Provide the [x, y] coordinate of the cell's center where the given text is located.  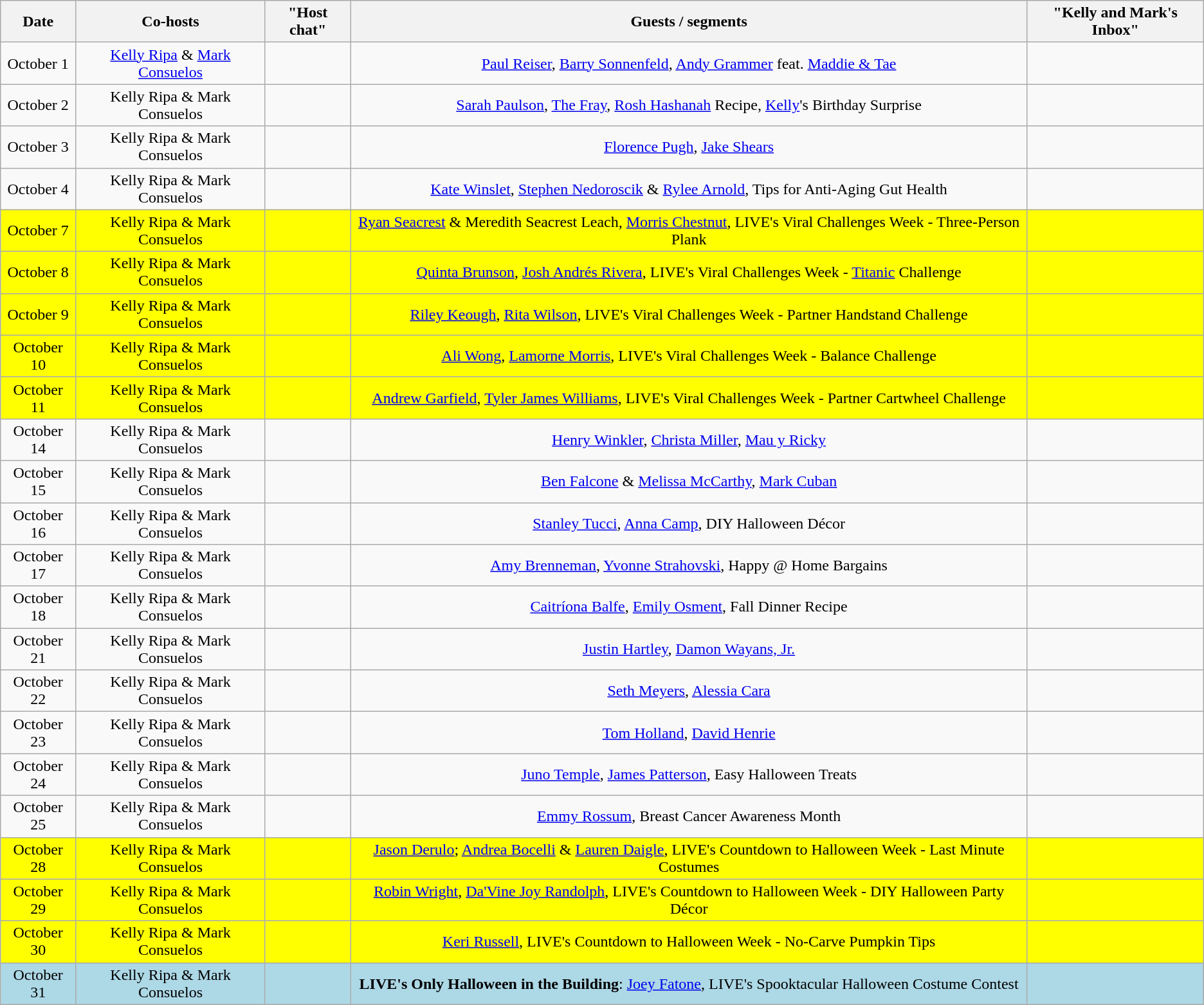
LIVE's Only Halloween in the Building: Joey Fatone, LIVE's Spooktacular Halloween Costume Contest [689, 984]
Ben Falcone & Melissa McCarthy, Mark Cuban [689, 481]
October 29 [39, 900]
October 10 [39, 356]
Co-hosts [171, 22]
Caitríona Balfe, Emily Osment, Fall Dinner Recipe [689, 607]
Justin Hartley, Damon Wayans, Jr. [689, 649]
"Kelly and Mark's Inbox" [1115, 22]
October 30 [39, 941]
October 1 [39, 63]
October 25 [39, 817]
Keri Russell, LIVE's Countdown to Halloween Week - No-Carve Pumpkin Tips [689, 941]
October 15 [39, 481]
October 17 [39, 566]
Stanley Tucci, Anna Camp, DIY Halloween Décor [689, 523]
October 24 [39, 774]
October 14 [39, 440]
Florence Pugh, Jake Shears [689, 147]
October 18 [39, 607]
Juno Temple, James Patterson, Easy Halloween Treats [689, 774]
Tom Holland, David Henrie [689, 733]
Guests / segments [689, 22]
October 23 [39, 733]
October 21 [39, 649]
Amy Brenneman, Yvonne Strahovski, Happy @ Home Bargains [689, 566]
October 22 [39, 691]
October 11 [39, 397]
October 16 [39, 523]
Andrew Garfield, Tyler James Williams, LIVE's Viral Challenges Week - Partner Cartwheel Challenge [689, 397]
October 31 [39, 984]
Jason Derulo; Andrea Bocelli & Lauren Daigle, LIVE's Countdown to Halloween Week - Last Minute Costumes [689, 858]
October 4 [39, 189]
Ali Wong, Lamorne Morris, LIVE's Viral Challenges Week - Balance Challenge [689, 356]
Date [39, 22]
October 3 [39, 147]
October 28 [39, 858]
Quinta Brunson, Josh Andrés Rivera, LIVE's Viral Challenges Week - Titanic Challenge [689, 273]
Henry Winkler, Christa Miller, Mau y Ricky [689, 440]
Emmy Rossum, Breast Cancer Awareness Month [689, 817]
October 7 [39, 230]
Paul Reiser, Barry Sonnenfeld, Andy Grammer feat. Maddie & Tae [689, 63]
Riley Keough, Rita Wilson, LIVE's Viral Challenges Week - Partner Handstand Challenge [689, 314]
"Host chat" [307, 22]
Ryan Seacrest & Meredith Seacrest Leach, Morris Chestnut, LIVE's Viral Challenges Week - Three-Person Plank [689, 230]
Seth Meyers, Alessia Cara [689, 691]
October 9 [39, 314]
October 2 [39, 105]
Robin Wright, Da'Vine Joy Randolph, LIVE's Countdown to Halloween Week - DIY Halloween Party Décor [689, 900]
October 8 [39, 273]
Sarah Paulson, The Fray, Rosh Hashanah Recipe, Kelly's Birthday Surprise [689, 105]
Kate Winslet, Stephen Nedoroscik & Rylee Arnold, Tips for Anti-Aging Gut Health [689, 189]
